For the text-containing cell, return its midpoint in (X, Y) coordinate format. 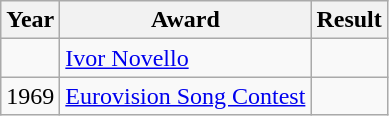
1969 (30, 96)
Eurovision Song Contest (186, 96)
Year (30, 20)
Ivor Novello (186, 58)
Award (186, 20)
Result (349, 20)
